Capture the cell that displays the provided text and extract its [x, y] central coordinate. 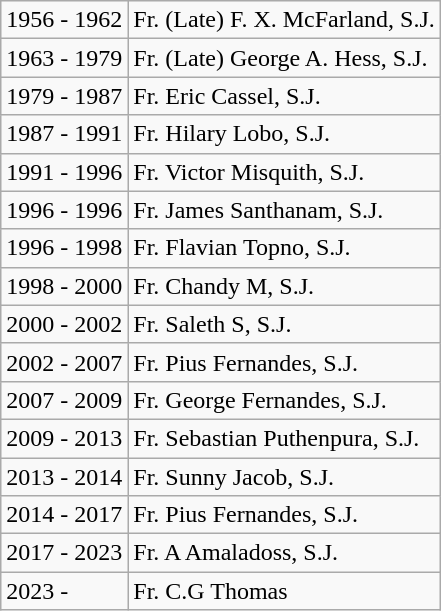
Fr. Sebastian Puthenpura, S.J. [284, 438]
Fr. Hilary Lobo, S.J. [284, 134]
2002 - 2007 [64, 362]
1991 - 1996 [64, 172]
2023 - [64, 591]
1956 - 1962 [64, 20]
2013 - 2014 [64, 477]
Fr. Chandy M, S.J. [284, 286]
Fr. Victor Misquith, S.J. [284, 172]
Fr. (Late) F. X. McFarland, S.J. [284, 20]
1987 - 1991 [64, 134]
2017 - 2023 [64, 553]
Fr. Saleth S, S.J. [284, 324]
2007 - 2009 [64, 400]
Fr. C.G Thomas [284, 591]
1996 - 1998 [64, 248]
1963 - 1979 [64, 58]
1998 - 2000 [64, 286]
Fr. Sunny Jacob, S.J. [284, 477]
Fr. James Santhanam, S.J. [284, 210]
Fr. Eric Cassel, S.J. [284, 96]
Fr. Flavian Topno, S.J. [284, 248]
Fr. (Late) George A. Hess, S.J. [284, 58]
Fr. A Amaladoss, S.J. [284, 553]
2009 - 2013 [64, 438]
Fr. George Fernandes, S.J. [284, 400]
2014 - 2017 [64, 515]
1996 - 1996 [64, 210]
2000 - 2002 [64, 324]
1979 - 1987 [64, 96]
